From the cell containing the given text, extract its center point as (x, y) coordinate. 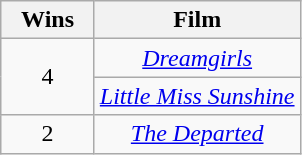
Wins (48, 20)
Little Miss Sunshine (197, 96)
The Departed (197, 134)
Dreamgirls (197, 58)
Film (197, 20)
2 (48, 134)
4 (48, 77)
